Return [x, y] of the center of cell containing provided text 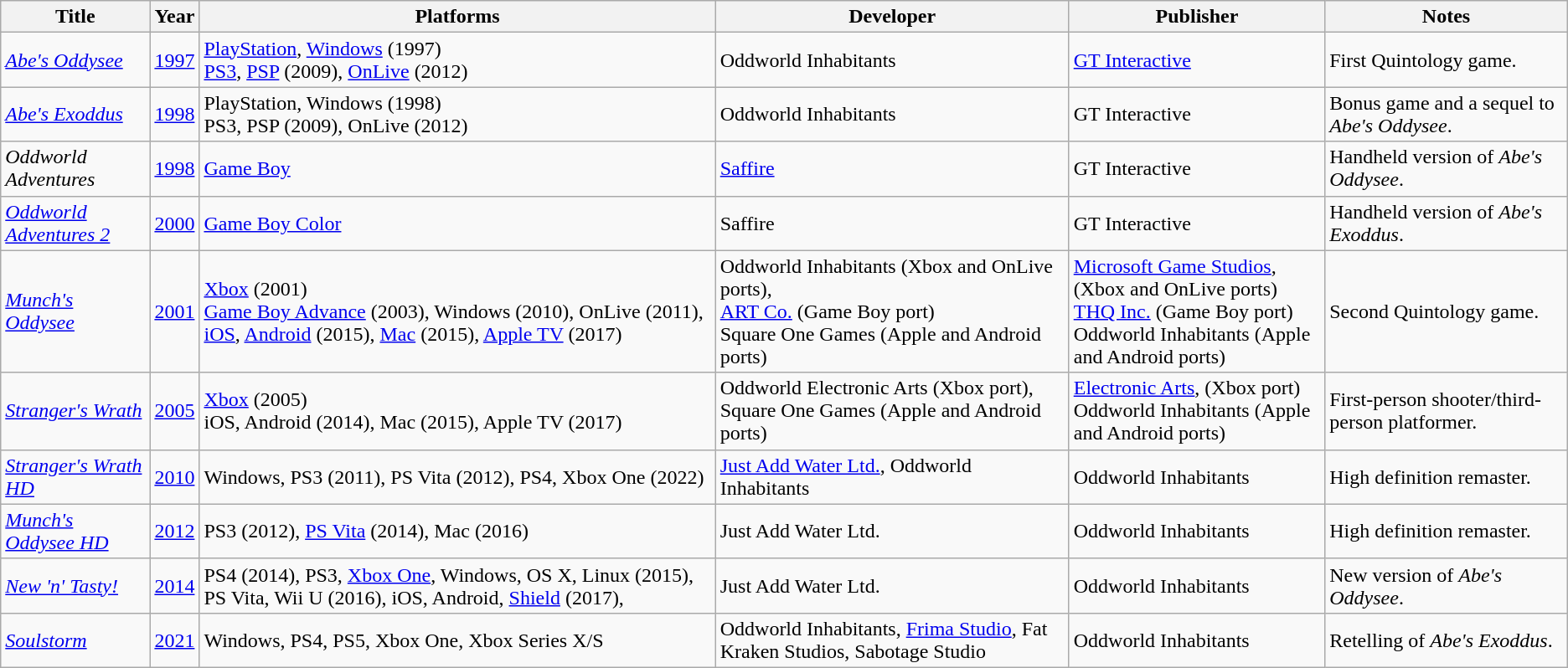
PlayStation, Windows (1998)PS3, PSP (2009), OnLive (2012) [457, 114]
Just Add Water Ltd., Oddworld Inhabitants [892, 477]
1997 [174, 60]
New 'n' Tasty! [75, 586]
Microsoft Game Studios,(Xbox and OnLive ports) THQ Inc. (Game Boy port) Oddworld Inhabitants (Apple and Android ports) [1197, 311]
New version of Abe's Oddysee. [1447, 586]
Stranger's Wrath [75, 411]
2021 [174, 640]
Oddworld Inhabitants, Frima Studio, Fat Kraken Studios, Sabotage Studio [892, 640]
Handheld version of Abe's Exoddus. [1447, 223]
Platforms [457, 17]
Title [75, 17]
Xbox (2005) iOS, Android (2014), Mac (2015), Apple TV (2017) [457, 411]
Soulstorm [75, 640]
Munch's Oddysee HD [75, 531]
Publisher [1197, 17]
PlayStation, Windows (1997)PS3, PSP (2009), OnLive (2012) [457, 60]
Xbox (2001) Game Boy Advance (2003), Windows (2010), OnLive (2011), iOS, Android (2015), Mac (2015), Apple TV (2017) [457, 311]
Windows, PS4, PS5, Xbox One, Xbox Series X/S [457, 640]
Abe's Exoddus [75, 114]
First Quintology game. [1447, 60]
2014 [174, 586]
Oddworld Inhabitants (Xbox and OnLive ports), ART Co. (Game Boy port) Square One Games (Apple and Android ports) [892, 311]
Oddworld Electronic Arts (Xbox port), Square One Games (Apple and Android ports) [892, 411]
2005 [174, 411]
Game Boy [457, 169]
PS4 (2014), PS3, Xbox One, Windows, OS X, Linux (2015), PS Vita, Wii U (2016), iOS, Android, Shield (2017), [457, 586]
Retelling of Abe's Exoddus. [1447, 640]
Year [174, 17]
Bonus game and a sequel to Abe's Oddysee. [1447, 114]
2012 [174, 531]
2000 [174, 223]
Electronic Arts, (Xbox port) Oddworld Inhabitants (Apple and Android ports) [1197, 411]
2010 [174, 477]
Handheld version of Abe's Oddysee. [1447, 169]
Game Boy Color [457, 223]
Oddworld Adventures [75, 169]
2001 [174, 311]
Second Quintology game. [1447, 311]
Developer [892, 17]
Stranger's Wrath HD [75, 477]
Munch's Oddysee [75, 311]
PS3 (2012), PS Vita (2014), Mac (2016) [457, 531]
Windows, PS3 (2011), PS Vita (2012), PS4, Xbox One (2022) [457, 477]
First-person shooter/third-person platformer. [1447, 411]
Abe's Oddysee [75, 60]
Notes [1447, 17]
Oddworld Adventures 2 [75, 223]
